Return [X, Y] of the center of cell containing provided text 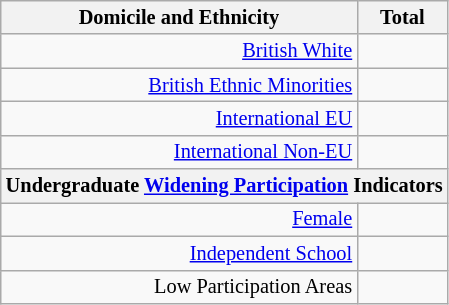
Undergraduate Widening Participation Indicators [224, 186]
British White [179, 51]
Low Participation Areas [179, 287]
Domicile and Ethnicity [179, 17]
Female [179, 219]
British Ethnic Minorities [179, 85]
International Non-EU [179, 152]
Independent School [179, 253]
International EU [179, 118]
Total [402, 17]
